For the text-containing cell, return its midpoint in [X, Y] coordinate format. 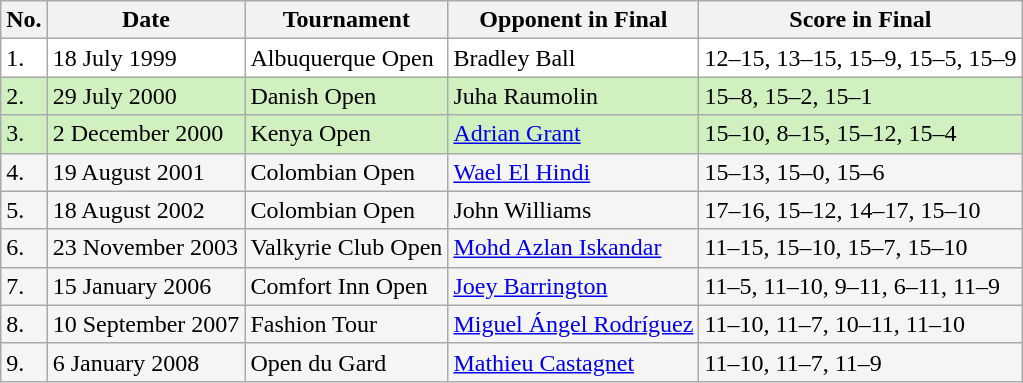
Kenya Open [346, 134]
15–8, 15–2, 15–1 [860, 96]
17–16, 15–12, 14–17, 15–10 [860, 210]
10 September 2007 [146, 324]
Valkyrie Club Open [346, 248]
18 July 1999 [146, 58]
Open du Gard [346, 362]
John Williams [574, 210]
18 August 2002 [146, 210]
1. [24, 58]
Score in Final [860, 20]
Mathieu Castagnet [574, 362]
15 January 2006 [146, 286]
19 August 2001 [146, 172]
Juha Raumolin [574, 96]
Bradley Ball [574, 58]
Opponent in Final [574, 20]
6. [24, 248]
11–10, 11–7, 10–11, 11–10 [860, 324]
11–5, 11–10, 9–11, 6–11, 11–9 [860, 286]
3. [24, 134]
6 January 2008 [146, 362]
5. [24, 210]
11–10, 11–7, 11–9 [860, 362]
Wael El Hindi [574, 172]
9. [24, 362]
Adrian Grant [574, 134]
Joey Barrington [574, 286]
Comfort Inn Open [346, 286]
29 July 2000 [146, 96]
2 December 2000 [146, 134]
No. [24, 20]
2. [24, 96]
8. [24, 324]
11–15, 15–10, 15–7, 15–10 [860, 248]
Fashion Tour [346, 324]
15–13, 15–0, 15–6 [860, 172]
Danish Open [346, 96]
Tournament [346, 20]
Date [146, 20]
7. [24, 286]
Miguel Ángel Rodríguez [574, 324]
15–10, 8–15, 15–12, 15–4 [860, 134]
23 November 2003 [146, 248]
Mohd Azlan Iskandar [574, 248]
4. [24, 172]
12–15, 13–15, 15–9, 15–5, 15–9 [860, 58]
Albuquerque Open [346, 58]
